Identify which cell holds the provided text, then report its [X, Y] central coordinate. 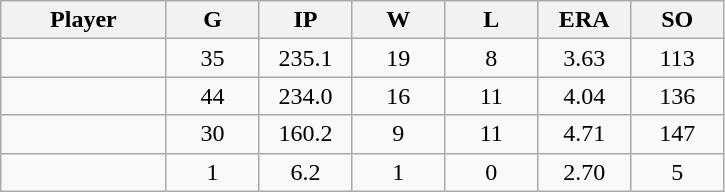
9 [398, 134]
5 [678, 172]
2.70 [584, 172]
ERA [584, 20]
35 [212, 58]
113 [678, 58]
3.63 [584, 58]
16 [398, 96]
136 [678, 96]
Player [84, 20]
4.04 [584, 96]
IP [306, 20]
44 [212, 96]
0 [492, 172]
30 [212, 134]
4.71 [584, 134]
234.0 [306, 96]
147 [678, 134]
6.2 [306, 172]
8 [492, 58]
W [398, 20]
235.1 [306, 58]
L [492, 20]
G [212, 20]
19 [398, 58]
160.2 [306, 134]
SO [678, 20]
